Provide the (X, Y) coordinate of the cell's center where the given text is located.  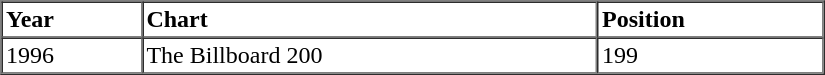
The Billboard 200 (370, 56)
Position (711, 20)
Chart (370, 20)
1996 (72, 56)
Year (72, 20)
199 (711, 56)
